Return (X, Y) of the center of cell containing provided text 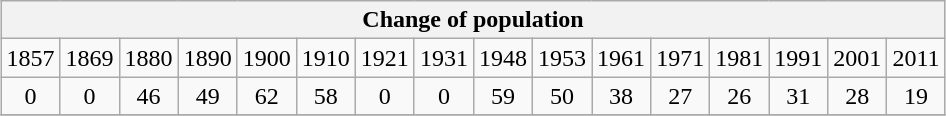
27 (680, 96)
1890 (208, 58)
59 (502, 96)
58 (326, 96)
1981 (740, 58)
26 (740, 96)
50 (562, 96)
1910 (326, 58)
1961 (622, 58)
62 (266, 96)
2011 (916, 58)
2001 (858, 58)
1857 (30, 58)
Change of population (473, 20)
1971 (680, 58)
46 (148, 96)
1921 (384, 58)
1900 (266, 58)
1948 (502, 58)
38 (622, 96)
1953 (562, 58)
19 (916, 96)
1880 (148, 58)
1991 (798, 58)
31 (798, 96)
28 (858, 96)
49 (208, 96)
1931 (444, 58)
1869 (90, 58)
